Return the [X, Y] coordinate for the center point of the cell that contains the specified text.  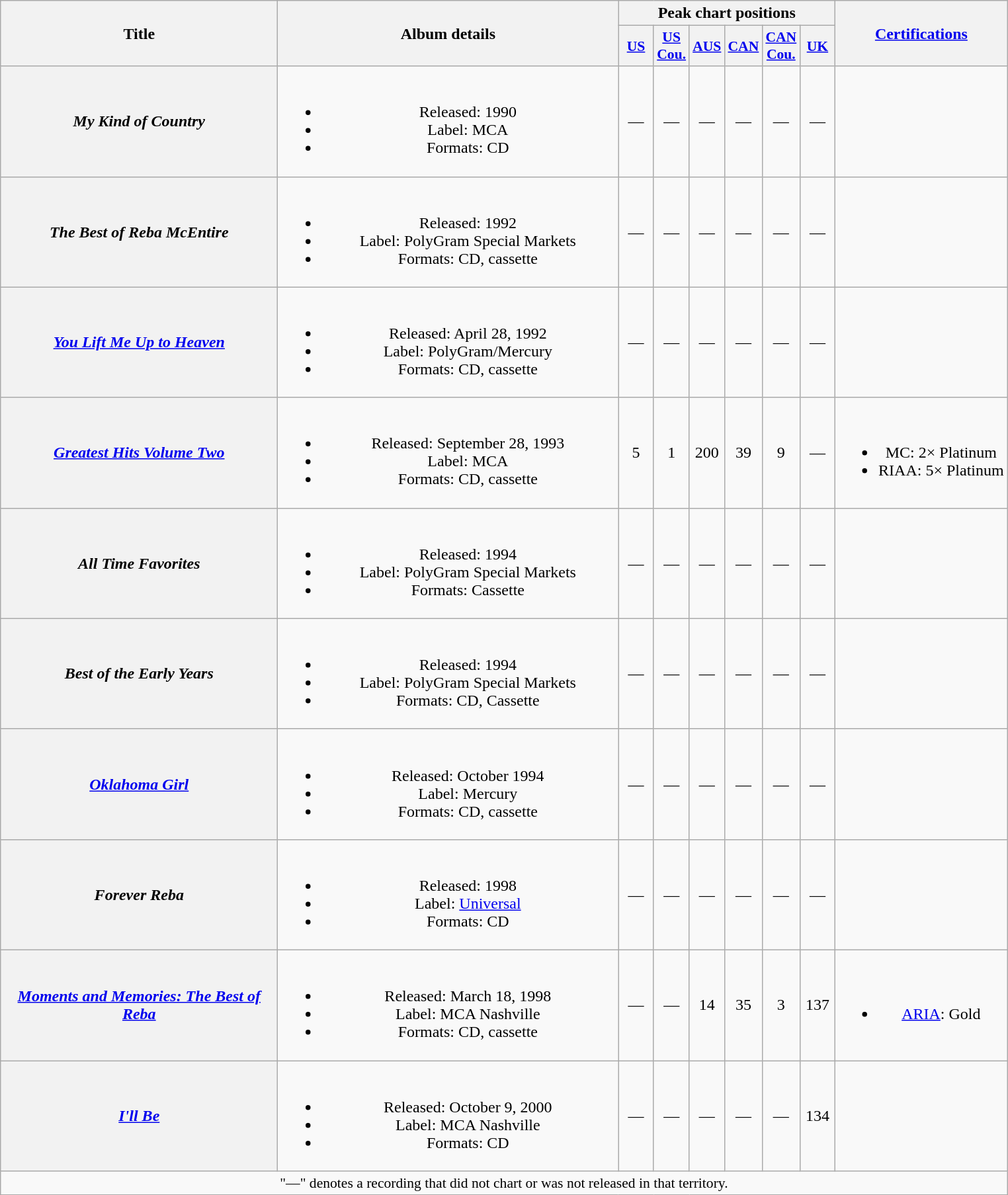
All Time Favorites [139, 563]
Peak chart positions [727, 13]
"—" denotes a recording that did not chart or was not released in that territory. [504, 1183]
You Lift Me Up to Heaven [139, 343]
I'll Be [139, 1116]
Released: 1990Label: MCAFormats: CD [448, 122]
AUS [706, 46]
Greatest Hits Volume Two [139, 452]
14 [706, 1005]
CAN [743, 46]
Released: March 18, 1998Label: MCA NashvilleFormats: CD, cassette [448, 1005]
137 [818, 1005]
Certifications [922, 33]
USCou. [671, 46]
39 [743, 452]
Album details [448, 33]
Forever Reba [139, 894]
MC: 2× PlatinumRIAA: 5× Platinum [922, 452]
Released: September 28, 1993Label: MCAFormats: CD, cassette [448, 452]
200 [706, 452]
Oklahoma Girl [139, 784]
US [636, 46]
The Best of Reba McEntire [139, 231]
Released: October 1994Label: MercuryFormats: CD, cassette [448, 784]
5 [636, 452]
1 [671, 452]
Released: 1994Label: PolyGram Special MarketsFormats: Cassette [448, 563]
3 [780, 1005]
35 [743, 1005]
Best of the Early Years [139, 673]
Released: October 9, 2000Label: MCA NashvilleFormats: CD [448, 1116]
9 [780, 452]
Released: 1992Label: PolyGram Special MarketsFormats: CD, cassette [448, 231]
My Kind of Country [139, 122]
UK [818, 46]
CANCou. [780, 46]
ARIA: Gold [922, 1005]
134 [818, 1116]
Released: 1994Label: PolyGram Special MarketsFormats: CD, Cassette [448, 673]
Released: 1998Label: UniversalFormats: CD [448, 894]
Title [139, 33]
Moments and Memories: The Best ofReba [139, 1005]
Released: April 28, 1992Label: PolyGram/MercuryFormats: CD, cassette [448, 343]
